Pinpoint the cell where the given text exists, returning its [x, y] midpoint coordinate. 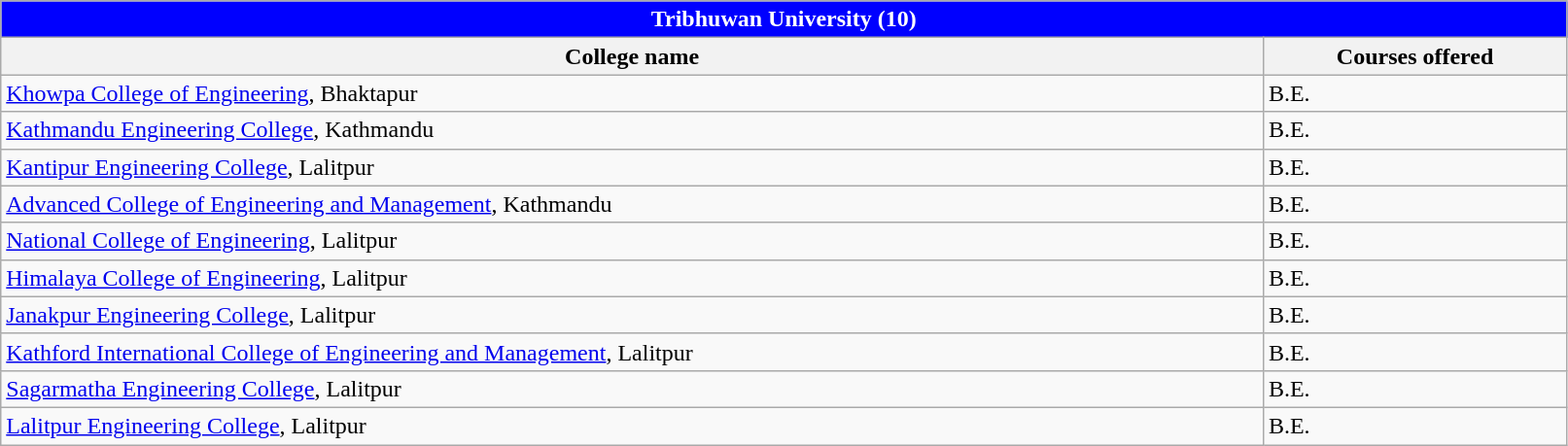
Tribhuwan University (10) [784, 19]
Khowpa College of Engineering, Bhaktapur [632, 93]
Kathmandu Engineering College, Kathmandu [632, 130]
Advanced College of Engineering and Management, Kathmandu [632, 204]
Janakpur Engineering College, Lalitpur [632, 315]
Sagarmatha Engineering College, Lalitpur [632, 389]
Kantipur Engineering College, Lalitpur [632, 167]
Kathford International College of Engineering and Management, Lalitpur [632, 352]
College name [632, 56]
Courses offered [1414, 56]
Himalaya College of Engineering, Lalitpur [632, 278]
National College of Engineering, Lalitpur [632, 241]
Lalitpur Engineering College, Lalitpur [632, 426]
